Extract the [x, y] coordinate from the center of the cell holding the provided text.  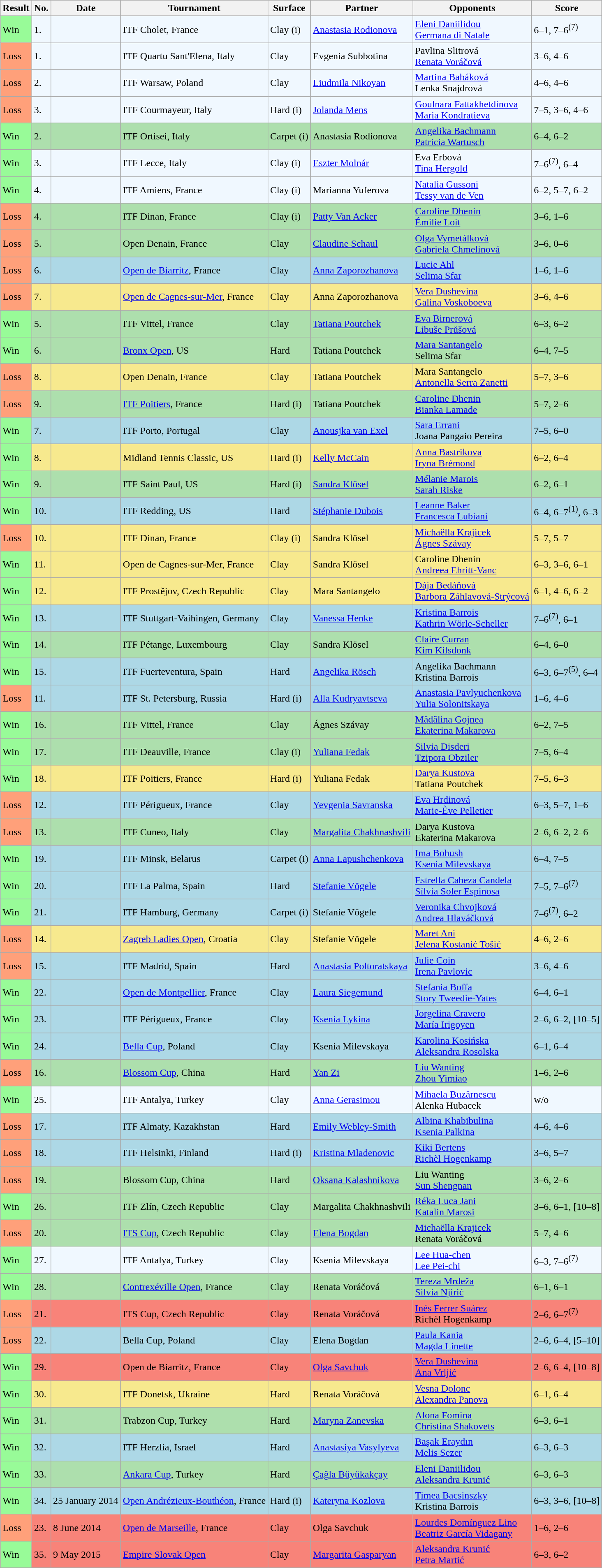
2–6, 6–4, [5–10] [567, 1341]
ITF Lecce, Italy [194, 163]
Surface [289, 8]
7–6(7), 6–2 [567, 912]
2–6, 6–7(7) [567, 1313]
Michaëlla Krajicek Renata Voráčová [472, 1234]
ITF Amiens, France [194, 190]
26. [41, 1207]
Caroline Dhenin Émilie Loit [472, 216]
Margarita Gasparyan [362, 1554]
Inés Ferrer Suárez Richèl Hogenkamp [472, 1313]
28. [41, 1287]
Réka Luca Jani Katalin Marosi [472, 1207]
Claire Curran Kim Kilsdonk [472, 645]
25 January 2014 [86, 1501]
Angelika Bachmann Patricia Wartusch [472, 137]
Olga Vymetálková Gabriela Chmelinová [472, 243]
ITF Minsk, Belarus [194, 859]
ITF Helsinki, Finland [194, 1153]
ITF Saint Paul, US [194, 484]
Eleni Daniilidou Germana di Natale [472, 30]
ITF Deauville, France [194, 752]
5–7, 3–6 [567, 378]
Ágnes Szávay [362, 725]
ITF Pétange, Luxembourg [194, 645]
Tereza Mrdeža Silvia Njirić [472, 1287]
Kristina Barrois Kathrin Wörle-Scheller [472, 618]
6–4, 6–7(1), 6–3 [567, 511]
Liu Wanting Sun Shengnan [472, 1179]
Stéphanie Dubois [362, 511]
Silvia Disderi Tzipora Obziler [472, 752]
Yevgenia Savranska [362, 805]
Marianna Yuferova [362, 190]
Zagreb Ladies Open, Croatia [194, 939]
25. [41, 1100]
Sara Errani Joana Pangaio Pereira [472, 431]
2–6, 6–2, [10–5] [567, 1019]
7–6(7), 6–4 [567, 163]
7–5, 6–0 [567, 431]
5–7, 2–6 [567, 404]
ITF Cuneo, Italy [194, 832]
6–1, 7–6(7) [567, 30]
2–6, 6–2, 2–6 [567, 832]
Eva Birnerová Libuše Průšová [472, 323]
Dája Bedáňová Barbora Záhlavová-Strýcová [472, 591]
ITF Warsaw, Poland [194, 83]
Anna Gerasimou [362, 1100]
Anna Lapushchenkova [362, 859]
6–4, 6–2 [567, 137]
Martina Babáková Lenka Snajdrová [472, 83]
6–3, 6–1 [567, 1420]
Date [86, 8]
Alla Kudryavtseva [362, 698]
ITF St. Petersburg, Russia [194, 698]
Anousjka van Exel [362, 431]
ITF Herzlia, Israel [194, 1448]
6–3, 3–6, 6–1 [567, 564]
6–2, 6–4 [567, 457]
Tournament [194, 8]
ITF Porto, Portugal [194, 431]
Liu Wanting Zhou Yimiao [472, 1072]
Lee Hua-chen Lee Pei-chi [472, 1260]
32. [41, 1448]
Darya Kustova Tatiana Poutchek [472, 779]
Ksenia Lykina [362, 1019]
Eszter Molnár [362, 163]
6–4, 6–1 [567, 993]
27. [41, 1260]
Mihaela Buzărnescu Alenka Hubacek [472, 1100]
Midland Tennis Classic, US [194, 457]
Partner [362, 8]
7–6(7), 6–1 [567, 618]
Albina Khabibulina Ksenia Palkina [472, 1126]
3–6, 0–6 [567, 243]
Vesna Dolonc Alexandra Panova [472, 1394]
Mélanie Marois Sarah Riske [472, 484]
Eleni Daniilidou Aleksandra Krunić [472, 1474]
Bronx Open, US [194, 350]
Karolina Kosińska Aleksandra Rosolska [472, 1046]
1–6, 4–6 [567, 698]
Estrella Cabeza Candela Sílvia Soler Espinosa [472, 886]
Liudmila Nikoyan [362, 83]
6–1, 6–1 [567, 1287]
3–6, 5–7 [567, 1153]
3–6, 6–1, [10–8] [567, 1207]
Natalia Gussoni Tessy van de Ven [472, 190]
ITF Stuttgart-Vaihingen, Germany [194, 618]
1–6, 1–6 [567, 270]
6–2, 6–1 [567, 484]
Timea Bacsinszky Kristina Barrois [472, 1501]
Eva Erbová Tina Hergold [472, 163]
Open de Marseille, France [194, 1527]
Lucie Ahl Selima Sfar [472, 270]
2–6, 6–4, [10–8] [567, 1367]
Aleksandra Krunić Petra Martić [472, 1554]
6–2, 7–5 [567, 725]
ITF Cholet, France [194, 30]
ITF Ortisei, Italy [194, 137]
5–7, 4–6 [567, 1234]
ITF Almaty, Kazakhstan [194, 1126]
5–7, 5–7 [567, 538]
Eva Hrdinová Marie-Ève Pelletier [472, 805]
Kiki Bertens Richèl Hogenkamp [472, 1153]
6–3, 3–6, [10–8] [567, 1501]
Angelika Rösch [362, 671]
Angelika Bachmann Kristina Barrois [472, 671]
Veronika Chvojková Andrea Hlaváčková [472, 912]
No. [41, 8]
Ankara Cup, Turkey [194, 1474]
Leanne Baker Francesca Lubiani [472, 511]
Open de Montpellier, France [194, 993]
Anastasia Poltoratskaya [362, 966]
Claudine Schaul [362, 243]
Jolanda Mens [362, 109]
Maryna Zanevska [362, 1420]
7–5, 6–3 [567, 779]
24. [41, 1046]
30. [41, 1394]
ITF Courmayeur, Italy [194, 109]
Pavlina Slitrová Renata Voráčová [472, 56]
Caroline Dhenin Andreea Ehritt-Vanc [472, 564]
Vera Dushevina Galina Voskoboeva [472, 297]
33. [41, 1474]
ITF Prostějov, Czech Republic [194, 591]
Kateryna Kozlova [362, 1501]
Julie Coin Irena Pavlovic [472, 966]
9 May 2015 [86, 1554]
Başak Eraydın Melis Sezer [472, 1448]
29. [41, 1367]
6–3, 6–7(5), 6–4 [567, 671]
3–6, 1–6 [567, 216]
7–5, 7–6(7) [567, 886]
ITF Donetsk, Ukraine [194, 1394]
Goulnara Fattakhetdinova Maria Kondratieva [472, 109]
Trabzon Cup, Turkey [194, 1420]
Empire Slovak Open [194, 1554]
Contrexéville Open, France [194, 1287]
ITF Hamburg, Germany [194, 912]
34. [41, 1501]
6–2, 5–7, 6–2 [567, 190]
Score [567, 8]
Anastasiya Vasylyeva [362, 1448]
Maret Ani Jelena Kostanić Tošić [472, 939]
ITF Redding, US [194, 511]
Opponents [472, 8]
w/o [567, 1100]
Emily Webley-Smith [362, 1126]
Vera Dushevina Ana Vrljić [472, 1367]
Jorgelina Cravero María Irigoyen [472, 1019]
31. [41, 1420]
7–5, 6–4 [567, 752]
Yan Zi [362, 1072]
6–1, 4–6, 6–2 [567, 591]
3–6, 2–6 [567, 1179]
7–5, 3–6, 4–6 [567, 109]
Çağla Büyükakçay [362, 1474]
Oksana Kalashnikova [362, 1179]
6–3, 5–7, 1–6 [567, 805]
Stefania Boffa Story Tweedie-Yates [472, 993]
Caroline Dhenin Bianka Lamade [472, 404]
Mara Santangelo Antonella Serra Zanetti [472, 378]
Result [16, 8]
6–3, 7–6(7) [567, 1260]
Alona Fomina Christina Shakovets [472, 1420]
ITF Madrid, Spain [194, 966]
4–6, 2–6 [567, 939]
Anna Bastrikova Iryna Brémond [472, 457]
Evgenia Subbotina [362, 56]
Mădălina Gojnea Ekaterina Makarova [472, 725]
Paula Kania Magda Linette [472, 1341]
Ima Bohush Ksenia Milevskaya [472, 859]
Open Andrézieux-Bouthéon, France [194, 1501]
ITF Quartu Sant'Elena, Italy [194, 56]
8 June 2014 [86, 1527]
6–4, 6–0 [567, 645]
Anastasia Pavlyuchenkova Yulia Solonitskaya [472, 698]
ITF La Palma, Spain [194, 886]
Darya Kustova Ekaterina Makarova [472, 832]
Vanessa Henke [362, 618]
Laura Siegemund [362, 993]
ITF Zlín, Czech Republic [194, 1207]
ITF Fuerteventura, Spain [194, 671]
Patty Van Acker [362, 216]
Kristina Mladenovic [362, 1153]
Lourdes Domínguez Lino Beatriz García Vidagany [472, 1527]
Mara Santangelo Selima Sfar [472, 350]
Mara Santangelo [362, 591]
Michaëlla Krajicek Ágnes Szávay [472, 538]
35. [41, 1554]
Kelly McCain [362, 457]
